Return the (x, y) coordinate for the center point of the cell that contains the specified text.  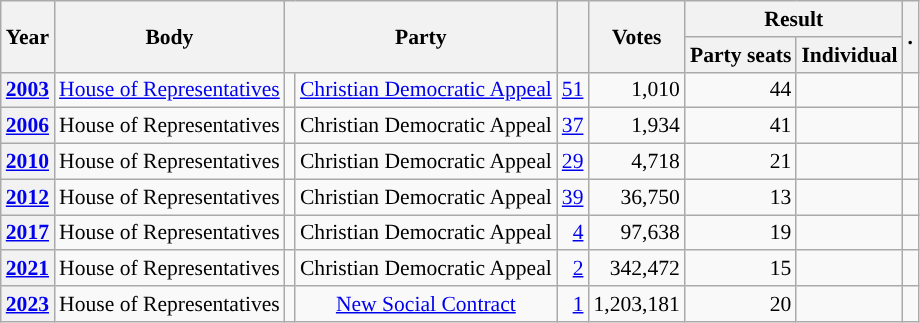
20 (740, 304)
39 (573, 197)
Year (28, 36)
44 (740, 90)
Party seats (740, 55)
2006 (28, 126)
2023 (28, 304)
2003 (28, 90)
19 (740, 233)
4 (573, 233)
Individual (849, 55)
13 (740, 197)
2017 (28, 233)
Votes (636, 36)
New Social Contract (426, 304)
21 (740, 162)
1 (573, 304)
2012 (28, 197)
36,750 (636, 197)
4,718 (636, 162)
2010 (28, 162)
29 (573, 162)
2021 (28, 269)
1,203,181 (636, 304)
1,934 (636, 126)
Result (794, 19)
97,638 (636, 233)
Body (170, 36)
1,010 (636, 90)
2 (573, 269)
Party (421, 36)
41 (740, 126)
51 (573, 90)
342,472 (636, 269)
. (911, 36)
15 (740, 269)
37 (573, 126)
